Extract the (X, Y) coordinate from the center of the cell holding the provided text.  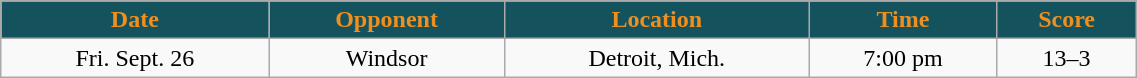
7:00 pm (902, 58)
Time (902, 20)
Detroit, Mich. (656, 58)
13–3 (1066, 58)
Opponent (386, 20)
Windsor (386, 58)
Date (135, 20)
Fri. Sept. 26 (135, 58)
Score (1066, 20)
Location (656, 20)
